Locate the cell with the specified text and output its (X, Y) center coordinate. 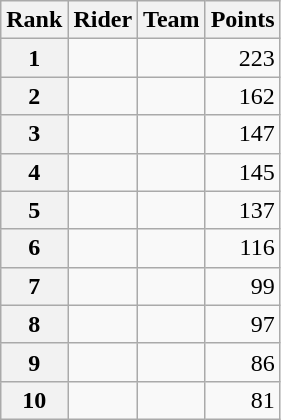
2 (34, 96)
1 (34, 58)
9 (34, 362)
8 (34, 324)
7 (34, 286)
223 (242, 58)
99 (242, 286)
4 (34, 172)
137 (242, 210)
81 (242, 400)
116 (242, 248)
5 (34, 210)
162 (242, 96)
145 (242, 172)
86 (242, 362)
Rank (34, 20)
Points (242, 20)
Team (172, 20)
Rider (103, 20)
6 (34, 248)
10 (34, 400)
3 (34, 134)
97 (242, 324)
147 (242, 134)
